Provide the [x, y] coordinate of the cell's center where the given text is located.  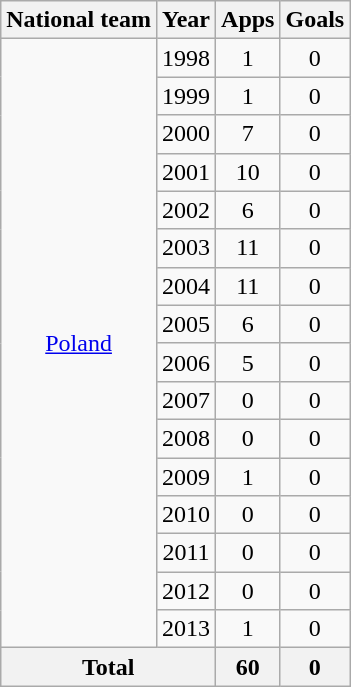
1998 [186, 58]
2005 [186, 324]
2011 [186, 553]
2002 [186, 210]
Poland [79, 344]
2007 [186, 400]
2006 [186, 362]
2009 [186, 477]
60 [248, 667]
2003 [186, 248]
Goals [315, 20]
2004 [186, 286]
Total [108, 667]
National team [79, 20]
2010 [186, 515]
2013 [186, 629]
10 [248, 172]
2012 [186, 591]
7 [248, 134]
Year [186, 20]
2001 [186, 172]
2008 [186, 438]
5 [248, 362]
Apps [248, 20]
2000 [186, 134]
1999 [186, 96]
